For the text-containing cell, return its midpoint in (x, y) coordinate format. 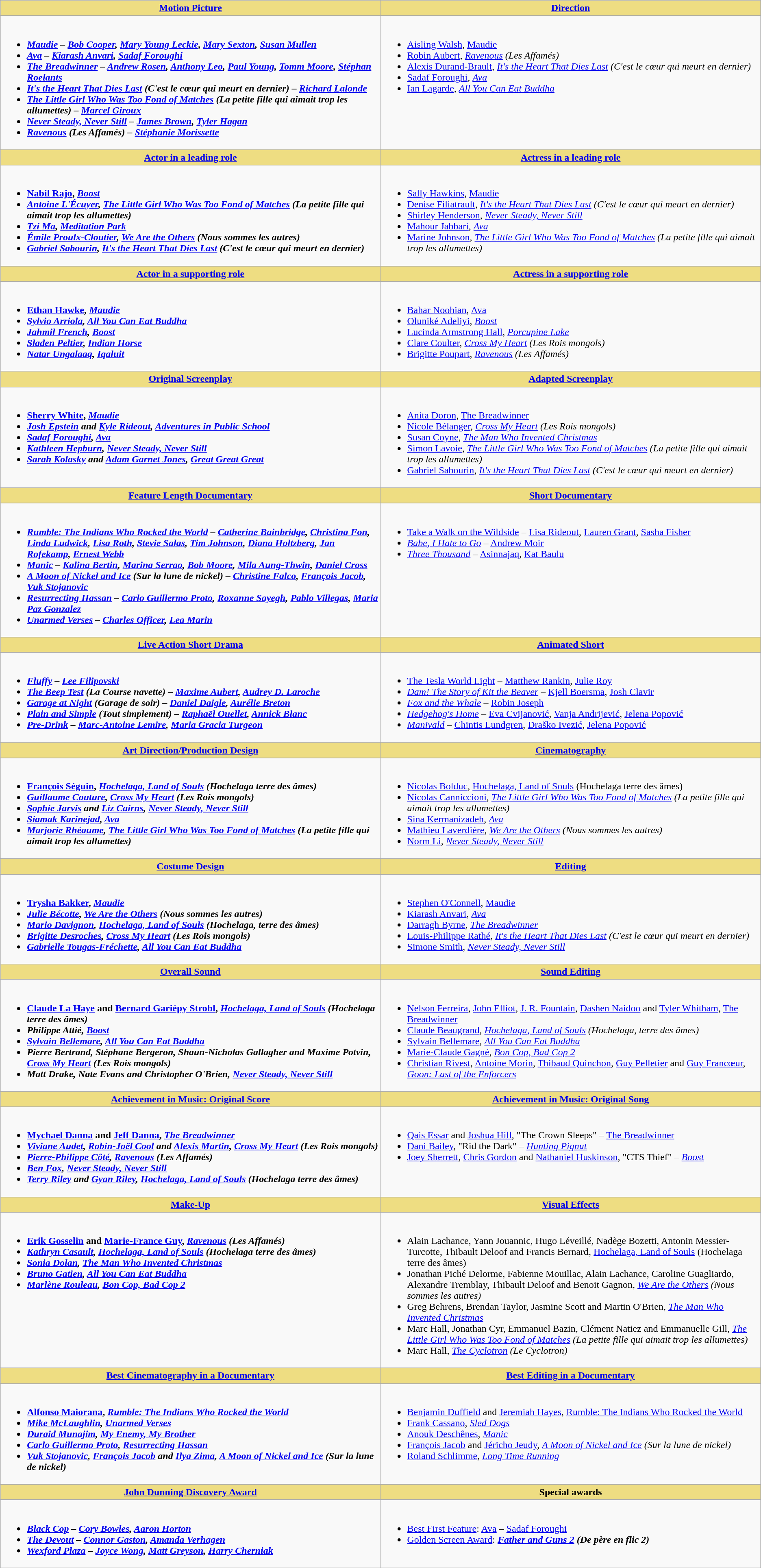
Special awards (571, 1492)
Cinematography (571, 750)
Actress in a supporting role (571, 274)
Take a Walk on the Wildside – Lisa Rideout, Lauren Grant, Sasha FisherBabe, I Hate to Go – Andrew MoirThree Thousand – Asinnajaq, Kat Baulu (571, 570)
Art Direction/Production Design (190, 750)
Achievement in Music: Original Song (571, 1099)
Motion Picture (190, 8)
Actor in a leading role (190, 157)
Adapted Screenplay (571, 379)
Best Editing in a Documentary (571, 1376)
Black Cop – Cory Bowles, Aaron HortonThe Devout – Connor Gaston, Amanda VerhagenWexford Plaza – Joyce Wong, Matt Greyson, Harry Cherniak (190, 1534)
Make-Up (190, 1204)
Editing (571, 867)
Feature Length Documentary (190, 495)
Direction (571, 8)
Overall Sound (190, 972)
Animated Short (571, 645)
Sound Editing (571, 972)
Best Cinematography in a Documentary (190, 1376)
Achievement in Music: Original Score (190, 1099)
John Dunning Discovery Award (190, 1492)
Short Documentary (571, 495)
Best First Feature: Ava – Sadaf ForoughiGolden Screen Award: Father and Guns 2 (De père en flic 2) (571, 1534)
Original Screenplay (190, 379)
Visual Effects (571, 1204)
Actress in a leading role (571, 157)
Actor in a supporting role (190, 274)
Costume Design (190, 867)
Ethan Hawke, MaudieSylvio Arriola, All You Can Eat BuddhaJahmil French, BoostSladen Peltier, Indian HorseNatar Ungalaaq, Iqaluit (190, 326)
Live Action Short Drama (190, 645)
